Detect which cell encompasses the target text, then output its (X, Y) center coordinate. 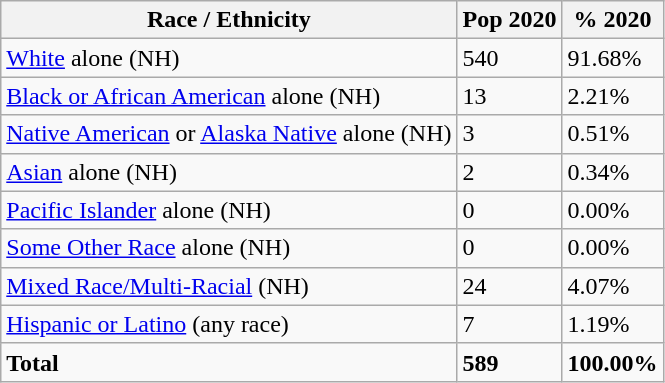
0.34% (612, 172)
Some Other Race alone (NH) (229, 248)
0.51% (612, 134)
589 (510, 362)
Race / Ethnicity (229, 20)
91.68% (612, 58)
1.19% (612, 324)
7 (510, 324)
24 (510, 286)
Native American or Alaska Native alone (NH) (229, 134)
% 2020 (612, 20)
Pacific Islander alone (NH) (229, 210)
540 (510, 58)
White alone (NH) (229, 58)
Total (229, 362)
Asian alone (NH) (229, 172)
Pop 2020 (510, 20)
100.00% (612, 362)
3 (510, 134)
2 (510, 172)
Black or African American alone (NH) (229, 96)
4.07% (612, 286)
2.21% (612, 96)
Hispanic or Latino (any race) (229, 324)
Mixed Race/Multi-Racial (NH) (229, 286)
13 (510, 96)
